Determine the [x, y] coordinate at the center of the cell enclosing the given text.  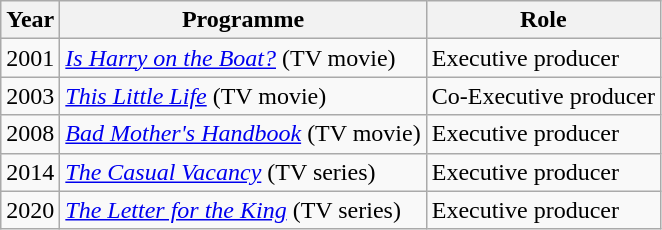
The Letter for the King (TV series) [243, 210]
Programme [243, 20]
This Little Life (TV movie) [243, 96]
Co-Executive producer [543, 96]
Bad Mother's Handbook (TV movie) [243, 134]
Is Harry on the Boat? (TV movie) [243, 58]
2020 [30, 210]
The Casual Vacancy (TV series) [243, 172]
2003 [30, 96]
2001 [30, 58]
Year [30, 20]
2008 [30, 134]
Role [543, 20]
2014 [30, 172]
